Return the [X, Y] coordinate for the center point of the cell that contains the specified text.  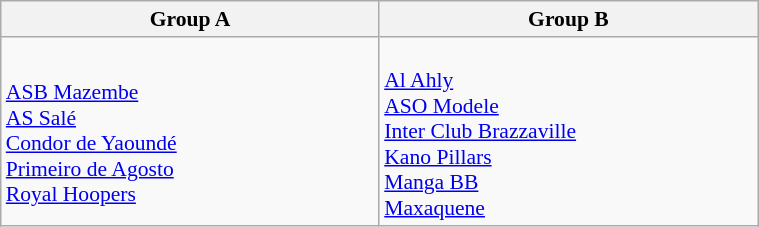
Group A [190, 19]
ASB Mazembe AS Salé Condor de Yaoundé Primeiro de Agosto Royal Hoopers [190, 132]
Al Ahly ASO Modele Inter Club Brazzaville Kano Pillars Manga BB Maxaquene [568, 132]
Group B [568, 19]
